Scan for the cell matching the given text and deliver its (X, Y) coordinate at center. 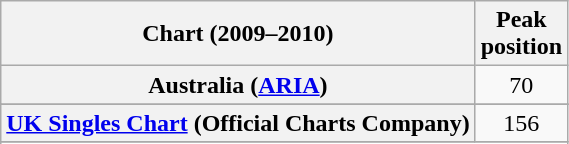
Australia (ARIA) (238, 85)
UK Singles Chart (Official Charts Company) (238, 123)
Chart (2009–2010) (238, 34)
70 (521, 85)
Peak position (521, 34)
156 (521, 123)
